For the text-containing cell, return its midpoint in [X, Y] coordinate format. 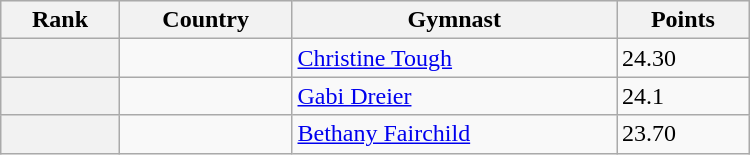
Bethany Fairchild [454, 134]
Rank [60, 20]
24.1 [684, 96]
Country [206, 20]
24.30 [684, 58]
23.70 [684, 134]
Gymnast [454, 20]
Points [684, 20]
Christine Tough [454, 58]
Gabi Dreier [454, 96]
